Scan for the cell matching the given text and deliver its [X, Y] coordinate at center. 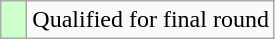
Qualified for final round [151, 20]
